Search for the cell housing the specified text and yield its (x, y) center coordinate. 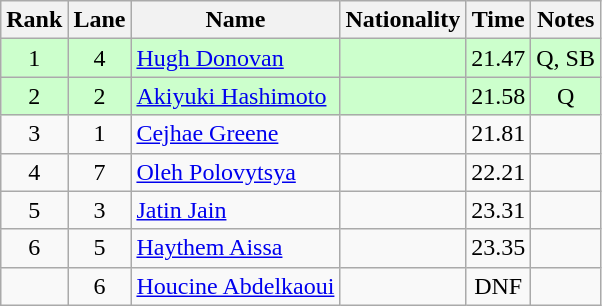
Time (498, 20)
Jatin Jain (236, 210)
22.21 (498, 172)
Oleh Polovytsya (236, 172)
21.58 (498, 96)
Nationality (403, 20)
Haythem Aissa (236, 248)
21.81 (498, 134)
Q (566, 96)
Rank (34, 20)
23.35 (498, 248)
21.47 (498, 58)
Notes (566, 20)
23.31 (498, 210)
Houcine Abdelkaoui (236, 286)
Lane (100, 20)
7 (100, 172)
Name (236, 20)
Hugh Donovan (236, 58)
DNF (498, 286)
Cejhae Greene (236, 134)
Akiyuki Hashimoto (236, 96)
Q, SB (566, 58)
